Identify which cell holds the provided text, then report its (x, y) central coordinate. 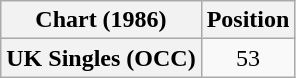
UK Singles (OCC) (101, 58)
Position (248, 20)
Chart (1986) (101, 20)
53 (248, 58)
